Locate the cell with the specified text and output its (x, y) center coordinate. 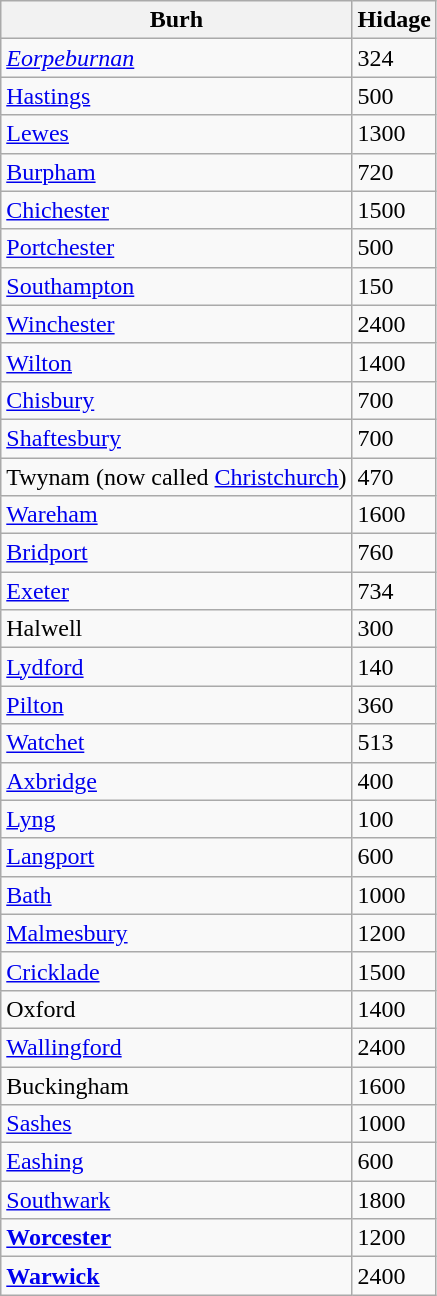
Oxford (176, 1009)
Langport (176, 857)
Watchet (176, 743)
Winchester (176, 324)
1300 (394, 134)
324 (394, 58)
Burh (176, 20)
Bath (176, 895)
720 (394, 172)
1800 (394, 1200)
Burpham (176, 172)
760 (394, 553)
140 (394, 667)
Hastings (176, 96)
Southwark (176, 1200)
Twynam (now called Christchurch) (176, 477)
150 (394, 286)
Malmesbury (176, 933)
Lydford (176, 667)
Portchester (176, 248)
300 (394, 629)
Exeter (176, 591)
Buckingham (176, 1085)
400 (394, 781)
Wallingford (176, 1047)
100 (394, 819)
Chichester (176, 210)
Wilton (176, 362)
Halwell (176, 629)
734 (394, 591)
Hidage (394, 20)
Eorpeburnan (176, 58)
Pilton (176, 705)
Lyng (176, 819)
Sashes (176, 1124)
Warwick (176, 1276)
360 (394, 705)
470 (394, 477)
Cricklade (176, 971)
Wareham (176, 515)
Chisbury (176, 400)
513 (394, 743)
Southampton (176, 286)
Worcester (176, 1238)
Axbridge (176, 781)
Eashing (176, 1162)
Shaftesbury (176, 438)
Bridport (176, 553)
Lewes (176, 134)
